Provide the (x, y) coordinate of the cell's center where the given text is located.  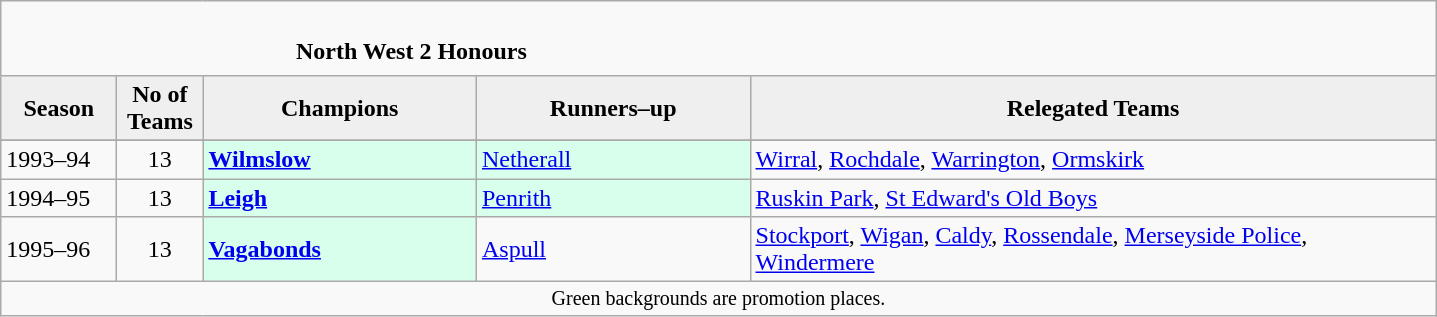
No of Teams (160, 108)
Ruskin Park, St Edward's Old Boys (1093, 197)
Vagabonds (340, 250)
1995–96 (59, 250)
Runners–up (613, 108)
Wirral, Rochdale, Warrington, Ormskirk (1093, 159)
Green backgrounds are promotion places. (718, 298)
Leigh (340, 197)
Champions (340, 108)
Aspull (613, 250)
Netherall (613, 159)
Season (59, 108)
Wilmslow (340, 159)
Penrith (613, 197)
Stockport, Wigan, Caldy, Rossendale, Merseyside Police, Windermere (1093, 250)
1993–94 (59, 159)
Relegated Teams (1093, 108)
1994–95 (59, 197)
